Search for the cell housing the specified text and yield its (X, Y) center coordinate. 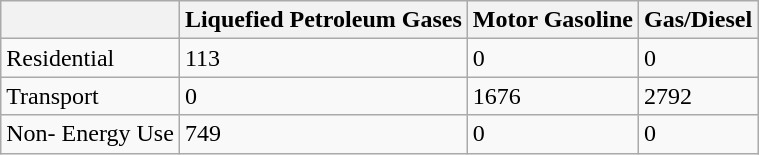
Transport (90, 96)
Residential (90, 58)
Motor Gasoline (552, 20)
1676 (552, 96)
113 (323, 58)
Non- Energy Use (90, 134)
749 (323, 134)
2792 (698, 96)
Gas/Diesel (698, 20)
Liquefied Petroleum Gases (323, 20)
